For the text-containing cell, return its midpoint in [X, Y] coordinate format. 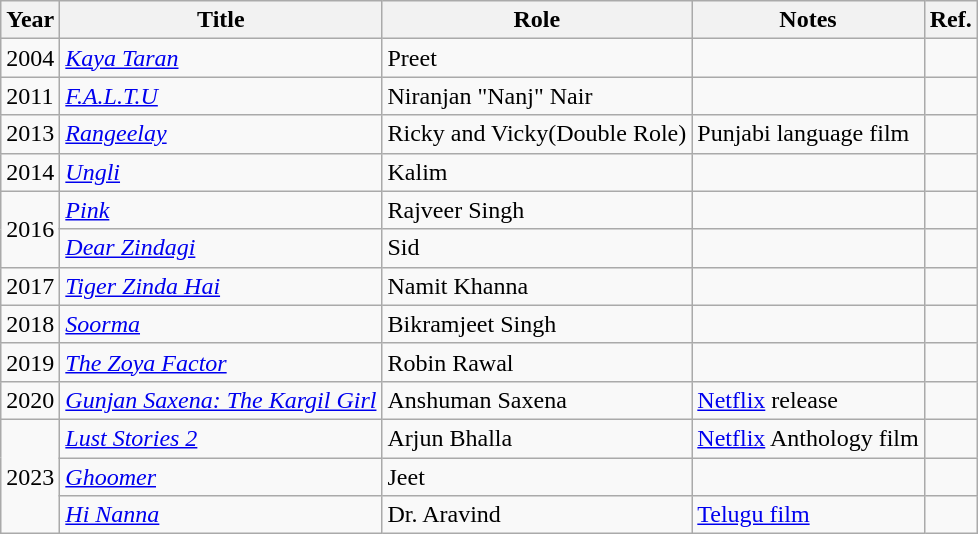
2017 [30, 286]
Role [537, 20]
Soorma [221, 324]
2011 [30, 96]
2013 [30, 134]
Lust Stories 2 [221, 438]
Hi Nanna [221, 515]
F.A.L.T.U [221, 96]
2014 [30, 172]
Robin Rawal [537, 362]
Telugu film [808, 515]
Ungli [221, 172]
2018 [30, 324]
Ref. [950, 20]
Sid [537, 248]
Kaya Taran [221, 58]
Netflix release [808, 400]
Gunjan Saxena: The Kargil Girl [221, 400]
The Zoya Factor [221, 362]
Tiger Zinda Hai [221, 286]
2023 [30, 476]
Title [221, 20]
Namit Khanna [537, 286]
2020 [30, 400]
Year [30, 20]
Kalim [537, 172]
Rajveer Singh [537, 210]
Preet [537, 58]
Rangeelay [221, 134]
Ghoomer [221, 477]
Arjun Bhalla [537, 438]
Punjabi language film [808, 134]
Bikramjeet Singh [537, 324]
Notes [808, 20]
Dr. Aravind [537, 515]
2016 [30, 229]
Niranjan "Nanj" Nair [537, 96]
Netflix Anthology film [808, 438]
Jeet [537, 477]
Pink [221, 210]
2004 [30, 58]
Dear Zindagi [221, 248]
Anshuman Saxena [537, 400]
Ricky and Vicky(Double Role) [537, 134]
2019 [30, 362]
